From the cell containing the given text, extract its center point as [x, y] coordinate. 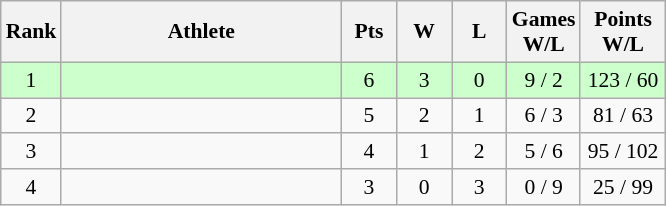
123 / 60 [622, 80]
6 [368, 80]
5 / 6 [544, 152]
W [424, 32]
9 / 2 [544, 80]
PointsW/L [622, 32]
L [480, 32]
GamesW/L [544, 32]
25 / 99 [622, 187]
0 / 9 [544, 187]
6 / 3 [544, 116]
81 / 63 [622, 116]
5 [368, 116]
Rank [32, 32]
Pts [368, 32]
95 / 102 [622, 152]
Athlete [201, 32]
